From the cell containing the given text, extract its center point as [X, Y] coordinate. 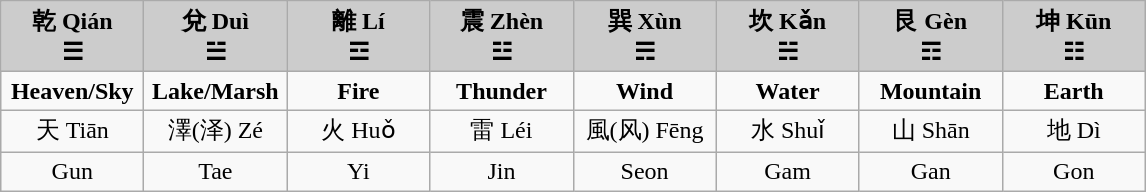
山 Shān [930, 132]
坤 Kūn☷ [1074, 36]
Gan [930, 171]
巽 Xùn☴ [644, 36]
震 Zhèn☳ [502, 36]
兌 Duì☱ [216, 36]
Gun [72, 171]
Heaven/Sky [72, 91]
Thunder [502, 91]
Lake/Marsh [216, 91]
Mountain [930, 91]
Water [788, 91]
乾 Qián☰ [72, 36]
Gam [788, 171]
Seon [644, 171]
離 Lí☲ [358, 36]
火 Huǒ [358, 132]
雷 Léi [502, 132]
天 Tiān [72, 132]
風(风) Fēng [644, 132]
Gon [1074, 171]
Earth [1074, 91]
水 Shuǐ [788, 132]
Tae [216, 171]
澤(泽) Zé [216, 132]
Wind [644, 91]
Fire [358, 91]
艮 Gèn☶ [930, 36]
Jin [502, 171]
Yi [358, 171]
坎 Kǎn☵ [788, 36]
地 Dì [1074, 132]
